Search for the cell housing the specified text and yield its (x, y) center coordinate. 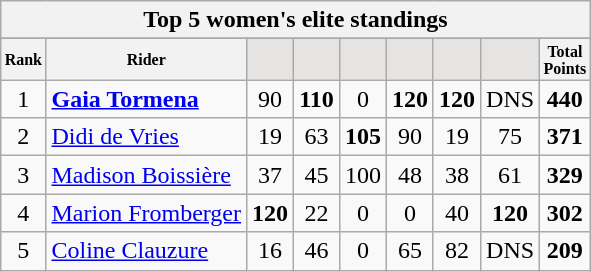
1 (24, 99)
4 (24, 213)
Marion Fromberger (146, 213)
22 (317, 213)
Didi de Vries (146, 137)
61 (510, 175)
5 (24, 251)
Rank (24, 60)
Coline Clauzure (146, 251)
371 (566, 137)
100 (362, 175)
82 (456, 251)
Rider (146, 60)
45 (317, 175)
Top 5 women's elite standings (296, 20)
75 (510, 137)
3 (24, 175)
65 (410, 251)
105 (362, 137)
48 (410, 175)
Gaia Tormena (146, 99)
440 (566, 99)
110 (317, 99)
46 (317, 251)
2 (24, 137)
Madison Boissière (146, 175)
40 (456, 213)
38 (456, 175)
16 (270, 251)
63 (317, 137)
37 (270, 175)
329 (566, 175)
TotalPoints (566, 60)
302 (566, 213)
209 (566, 251)
